Locate the cell with the specified text and output its (x, y) center coordinate. 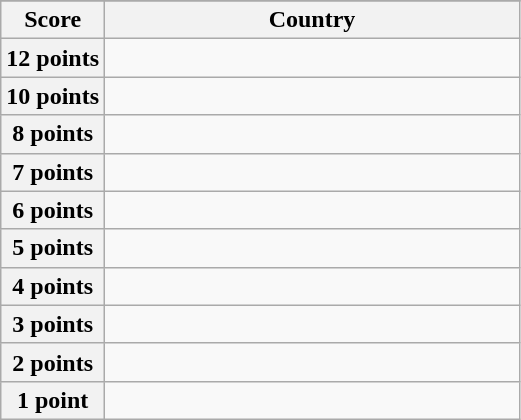
10 points (53, 96)
6 points (53, 210)
1 point (53, 400)
8 points (53, 134)
7 points (53, 172)
4 points (53, 286)
Score (53, 20)
Country (312, 20)
5 points (53, 248)
12 points (53, 58)
2 points (53, 362)
3 points (53, 324)
